Return the [X, Y] coordinate for the center point of the cell that contains the specified text.  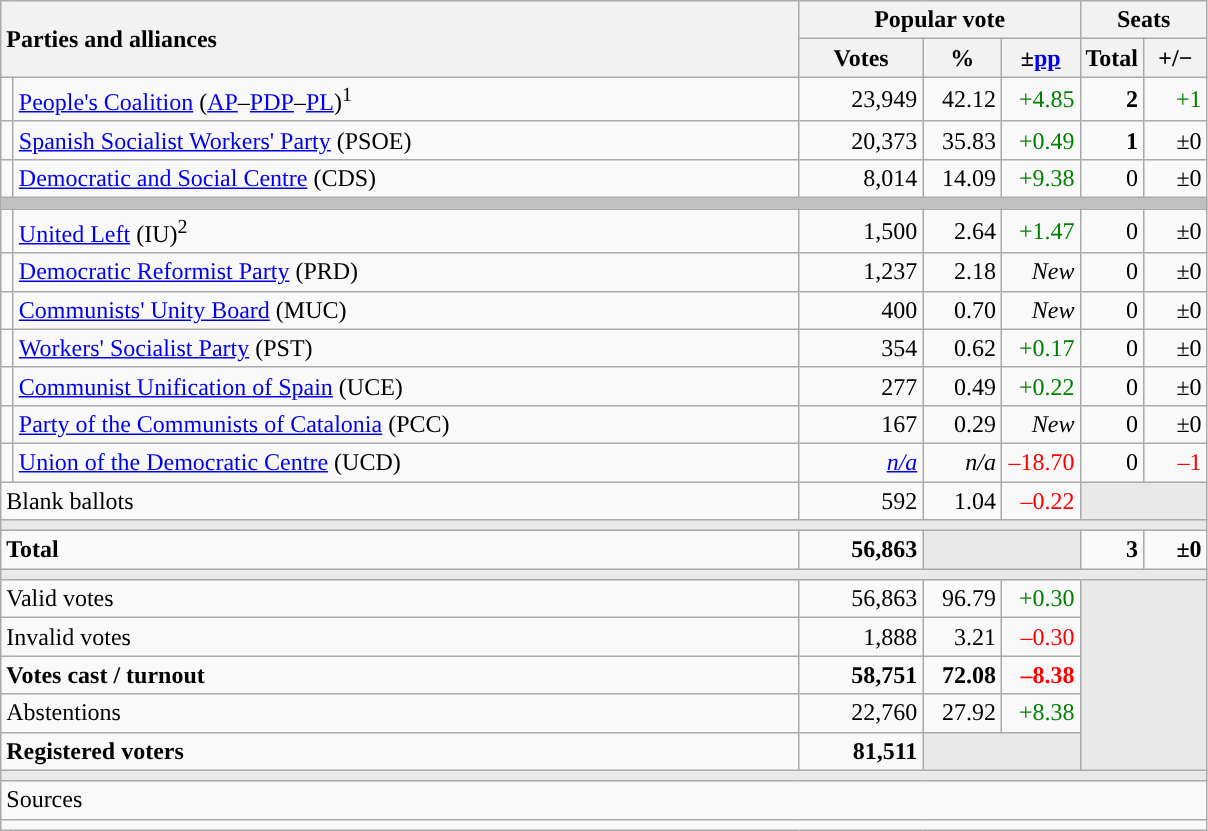
0.62 [962, 348]
58,751 [861, 675]
400 [861, 310]
1 [1112, 140]
–8.38 [1040, 675]
72.08 [962, 675]
±pp [1040, 58]
Parties and alliances [400, 39]
14.09 [962, 178]
Abstentions [400, 713]
22,760 [861, 713]
1,888 [861, 637]
+0.49 [1040, 140]
Workers' Socialist Party (PST) [406, 348]
23,949 [861, 100]
1.04 [962, 501]
3.21 [962, 637]
Communists' Unity Board (MUC) [406, 310]
+1 [1176, 100]
20,373 [861, 140]
Communist Unification of Spain (UCE) [406, 386]
2.18 [962, 272]
+/− [1176, 58]
–0.22 [1040, 501]
+4.85 [1040, 100]
People's Coalition (AP–PDP–PL)1 [406, 100]
Seats [1144, 20]
2.64 [962, 232]
+0.22 [1040, 386]
167 [861, 424]
Democratic and Social Centre (CDS) [406, 178]
Party of the Communists of Catalonia (PCC) [406, 424]
+8.38 [1040, 713]
354 [861, 348]
Popular vote [940, 20]
Sources [604, 800]
+9.38 [1040, 178]
81,511 [861, 751]
0.49 [962, 386]
1,237 [861, 272]
Registered voters [400, 751]
592 [861, 501]
96.79 [962, 599]
+1.47 [1040, 232]
Votes cast / turnout [400, 675]
Valid votes [400, 599]
Democratic Reformist Party (PRD) [406, 272]
% [962, 58]
1,500 [861, 232]
27.92 [962, 713]
3 [1112, 550]
277 [861, 386]
Blank ballots [400, 501]
–1 [1176, 462]
35.83 [962, 140]
0.70 [962, 310]
Votes [861, 58]
+0.30 [1040, 599]
+0.17 [1040, 348]
Invalid votes [400, 637]
42.12 [962, 100]
0.29 [962, 424]
–18.70 [1040, 462]
Union of the Democratic Centre (UCD) [406, 462]
United Left (IU)2 [406, 232]
2 [1112, 100]
–0.30 [1040, 637]
8,014 [861, 178]
Spanish Socialist Workers' Party (PSOE) [406, 140]
